Provide the [X, Y] coordinate of the cell's center where the given text is located.  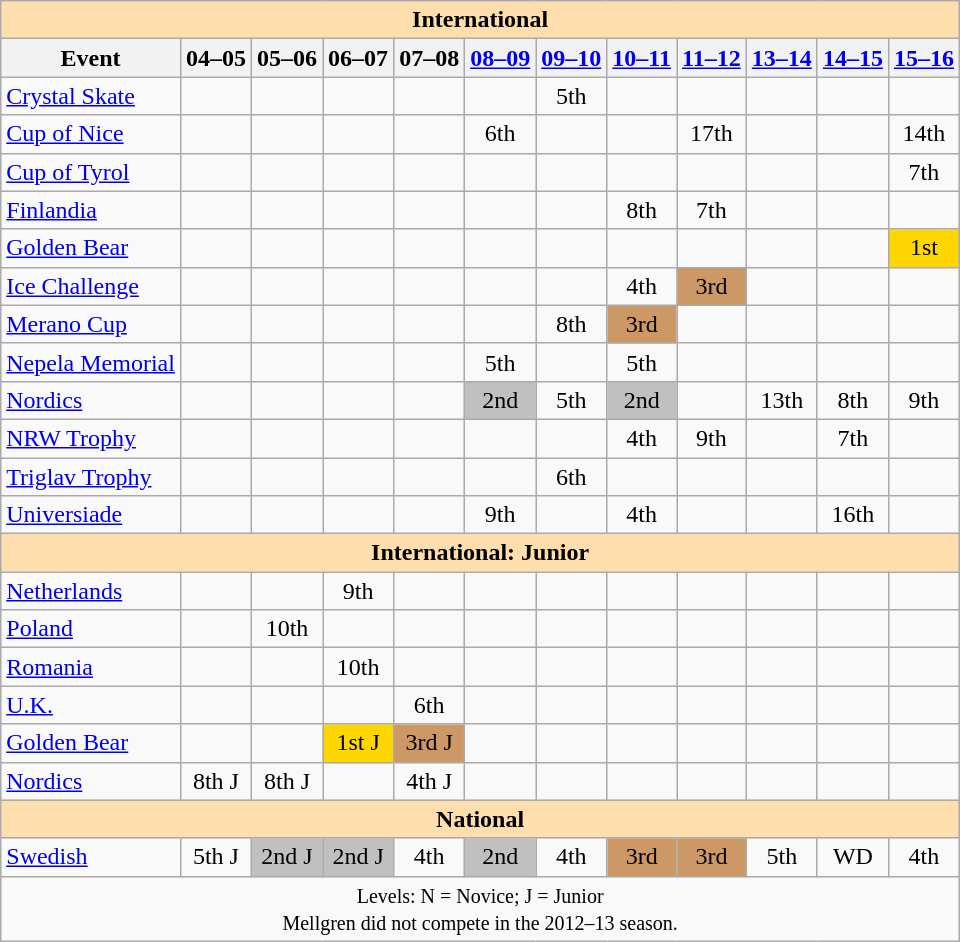
Crystal Skate [91, 96]
14–15 [852, 58]
NRW Trophy [91, 438]
Event [91, 58]
Romania [91, 667]
Finlandia [91, 210]
Merano Cup [91, 324]
Levels: N = Novice; J = Junior Mellgren did not compete in the 2012–13 season. [480, 908]
International: Junior [480, 553]
15–16 [924, 58]
1st J [358, 743]
3rd J [430, 743]
13th [782, 400]
Netherlands [91, 591]
Triglav Trophy [91, 477]
05–06 [286, 58]
09–10 [572, 58]
Cup of Tyrol [91, 172]
17th [712, 134]
13–14 [782, 58]
WD [852, 857]
14th [924, 134]
U.K. [91, 705]
10–11 [642, 58]
16th [852, 515]
07–08 [430, 58]
11–12 [712, 58]
Ice Challenge [91, 286]
08–09 [500, 58]
1st [924, 248]
Poland [91, 629]
Swedish [91, 857]
Universiade [91, 515]
4th J [430, 781]
5th J [216, 857]
06–07 [358, 58]
Cup of Nice [91, 134]
International [480, 20]
Nepela Memorial [91, 362]
04–05 [216, 58]
National [480, 819]
